From the cell containing the given text, extract its center point as [x, y] coordinate. 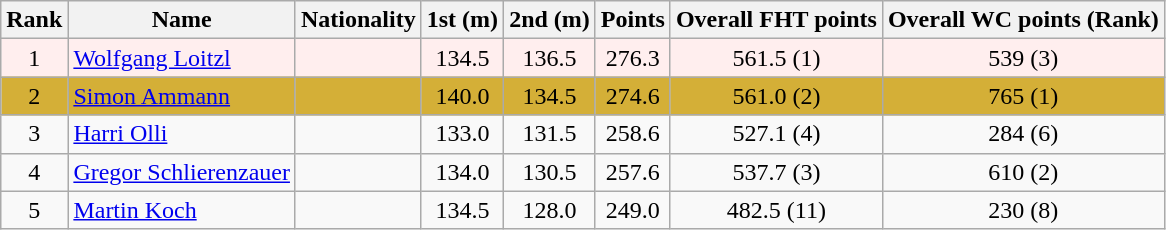
Wolfgang Loitzl [182, 58]
128.0 [550, 210]
539 (3) [1023, 58]
537.7 (3) [776, 172]
Martin Koch [182, 210]
Simon Ammann [182, 96]
2 [34, 96]
257.6 [632, 172]
610 (2) [1023, 172]
2nd (m) [550, 20]
136.5 [550, 58]
561.0 (2) [776, 96]
1st (m) [462, 20]
5 [34, 210]
131.5 [550, 134]
482.5 (11) [776, 210]
527.1 (4) [776, 134]
258.6 [632, 134]
561.5 (1) [776, 58]
133.0 [462, 134]
3 [34, 134]
274.6 [632, 96]
Overall FHT points [776, 20]
Points [632, 20]
Name [182, 20]
276.3 [632, 58]
765 (1) [1023, 96]
134.0 [462, 172]
Rank [34, 20]
130.5 [550, 172]
Gregor Schlierenzauer [182, 172]
Harri Olli [182, 134]
284 (6) [1023, 134]
1 [34, 58]
140.0 [462, 96]
Overall WC points (Rank) [1023, 20]
230 (8) [1023, 210]
249.0 [632, 210]
4 [34, 172]
Nationality [358, 20]
